Pinpoint the cell where the given text exists, returning its [X, Y] midpoint coordinate. 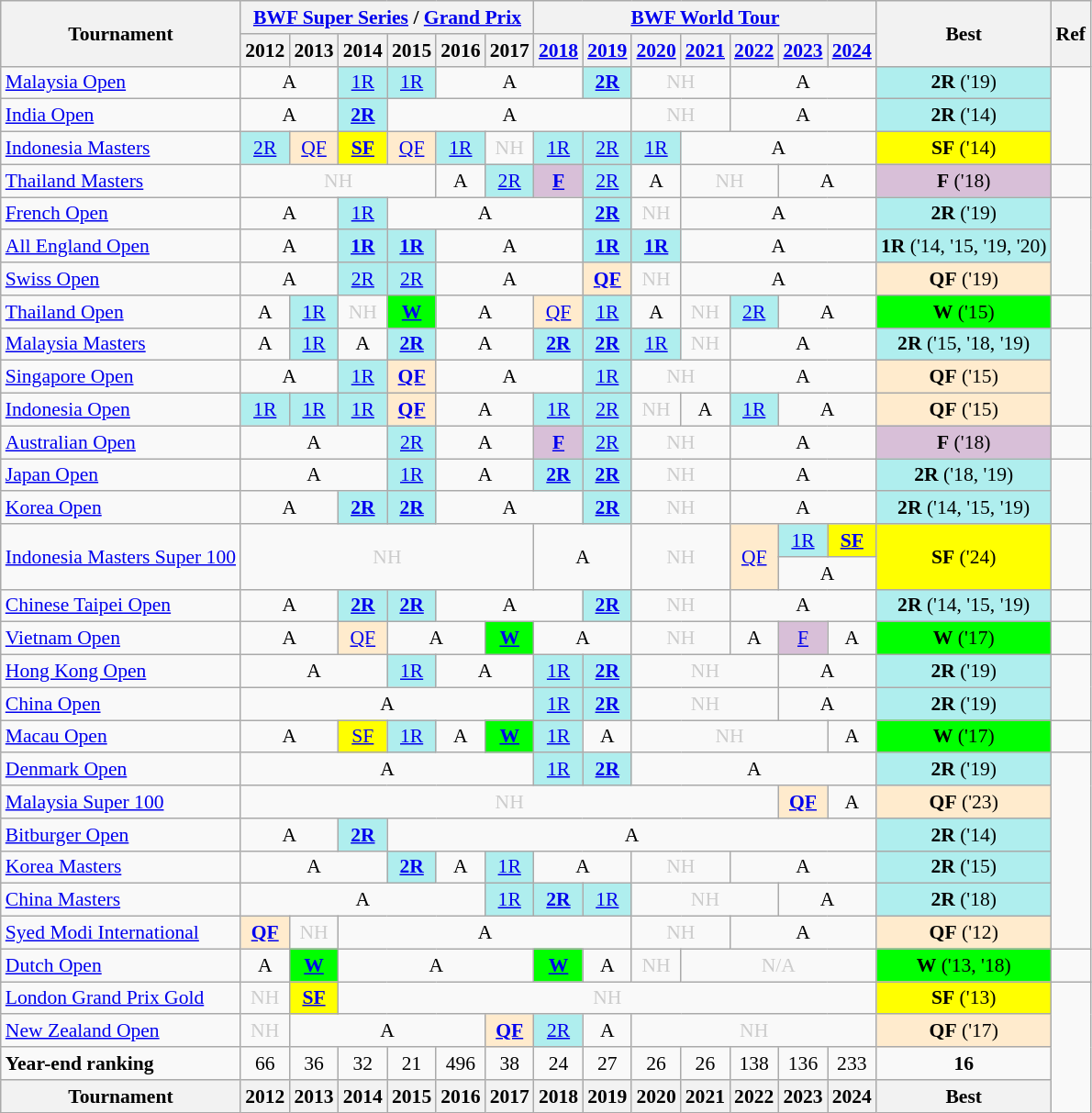
2R ('18, '19) [964, 475]
London Grand Prix Gold [121, 998]
27 [607, 1063]
Thailand Open [121, 312]
Denmark Open [121, 770]
BWF Super Series / Grand Prix [387, 17]
38 [510, 1063]
138 [754, 1063]
N/A [778, 965]
QF ('17) [964, 1031]
Thailand Masters [121, 181]
QF ('12) [964, 933]
Australian Open [121, 442]
1R ('14, '15, '19, '20) [964, 247]
2R ('15) [964, 867]
Indonesia Open [121, 410]
China Masters [121, 900]
W ('13, '18) [964, 965]
SF ('13) [964, 998]
BWF World Tour [705, 17]
Hong Kong Open [121, 672]
Vietnam Open [121, 639]
Malaysia Super 100 [121, 802]
Syed Modi International [121, 933]
Swiss Open [121, 279]
W ('15) [964, 312]
QF ('23) [964, 802]
233 [852, 1063]
Bitburger Open [121, 835]
496 [461, 1063]
QF ('19) [964, 279]
36 [314, 1063]
Dutch Open [121, 965]
French Open [121, 214]
24 [558, 1063]
Malaysia Masters [121, 344]
Indonesia Masters [121, 149]
Macau Open [121, 737]
2R ('18) [964, 900]
Malaysia Open [121, 83]
2R ('15, '18, '19) [964, 344]
Ref [1071, 33]
66 [264, 1063]
India Open [121, 116]
Japan Open [121, 475]
136 [802, 1063]
Chinese Taipei Open [121, 606]
21 [411, 1063]
SF ('14) [964, 149]
Indonesia Masters Super 100 [121, 556]
Korea Open [121, 508]
16 [964, 1063]
All England Open [121, 247]
SF ('24) [964, 556]
Singapore Open [121, 377]
China Open [121, 704]
32 [363, 1063]
New Zealand Open [121, 1031]
Year-end ranking [121, 1063]
Korea Masters [121, 867]
